Provide the [x, y] coordinate of the cell's center where the given text is located.  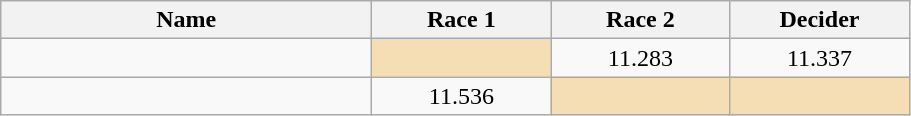
11.536 [462, 96]
Name [186, 20]
11.337 [820, 58]
Race 2 [640, 20]
11.283 [640, 58]
Decider [820, 20]
Race 1 [462, 20]
